Scan for the cell matching the given text and deliver its (X, Y) coordinate at center. 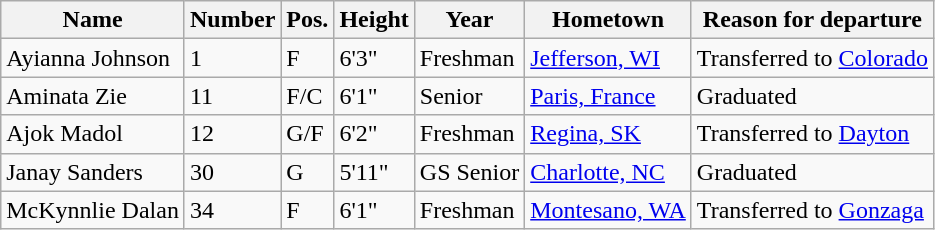
Transferred to Dayton (812, 134)
Jefferson, WI (608, 58)
Reason for departure (812, 20)
Regina, SK (608, 134)
F/C (308, 96)
Year (469, 20)
Hometown (608, 20)
Height (374, 20)
6'2" (374, 134)
Charlotte, NC (608, 172)
Ajok Madol (93, 134)
GS Senior (469, 172)
Ayianna Johnson (93, 58)
Aminata Zie (93, 96)
5'11" (374, 172)
1 (232, 58)
Name (93, 20)
34 (232, 210)
G/F (308, 134)
Transferred to Gonzaga (812, 210)
Montesano, WA (608, 210)
McKynnlie Dalan (93, 210)
11 (232, 96)
Number (232, 20)
30 (232, 172)
Janay Sanders (93, 172)
Pos. (308, 20)
G (308, 172)
Paris, France (608, 96)
6'3" (374, 58)
Senior (469, 96)
12 (232, 134)
Transferred to Colorado (812, 58)
